Return (x, y) of the center of cell containing provided text 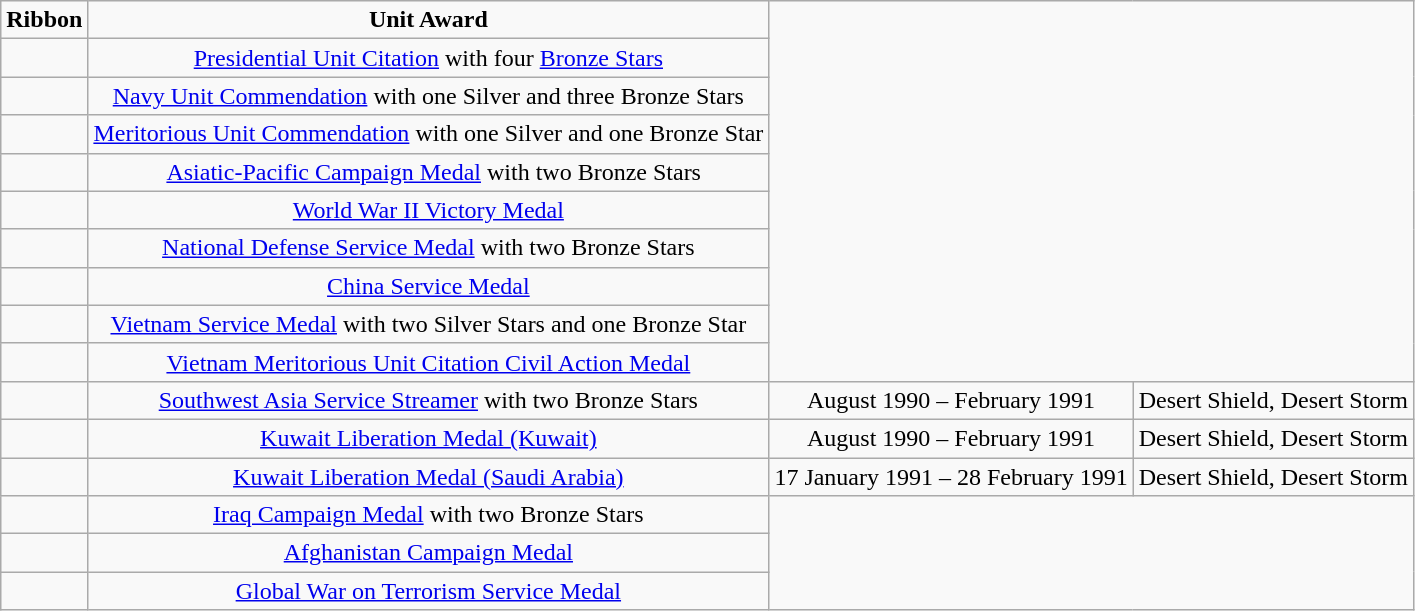
Iraq Campaign Medal with two Bronze Stars (428, 515)
Southwest Asia Service Streamer with two Bronze Stars (428, 400)
Vietnam Meritorious Unit Citation Civil Action Medal (428, 362)
Kuwait Liberation Medal (Saudi Arabia) (428, 477)
Unit Award (428, 20)
National Defense Service Medal with two Bronze Stars (428, 248)
Vietnam Service Medal with two Silver Stars and one Bronze Star (428, 324)
Meritorious Unit Commendation with one Silver and one Bronze Star (428, 134)
World War II Victory Medal (428, 210)
17 January 1991 – 28 February 1991 (951, 477)
Ribbon (44, 20)
Asiatic-Pacific Campaign Medal with two Bronze Stars (428, 172)
Afghanistan Campaign Medal (428, 553)
Kuwait Liberation Medal (Kuwait) (428, 438)
Presidential Unit Citation with four Bronze Stars (428, 58)
China Service Medal (428, 286)
Global War on Terrorism Service Medal (428, 591)
Navy Unit Commendation with one Silver and three Bronze Stars (428, 96)
